Extract the [x, y] coordinate from the center of the cell holding the provided text.  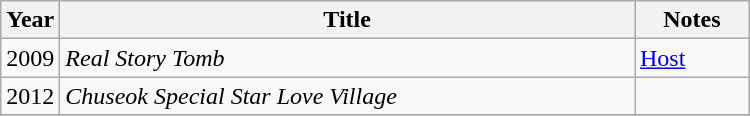
Year [30, 20]
Notes [692, 20]
Title [348, 20]
Host [692, 58]
Real Story Tomb [348, 58]
2012 [30, 96]
2009 [30, 58]
Chuseok Special Star Love Village [348, 96]
